Capture the cell that displays the provided text and extract its (x, y) central coordinate. 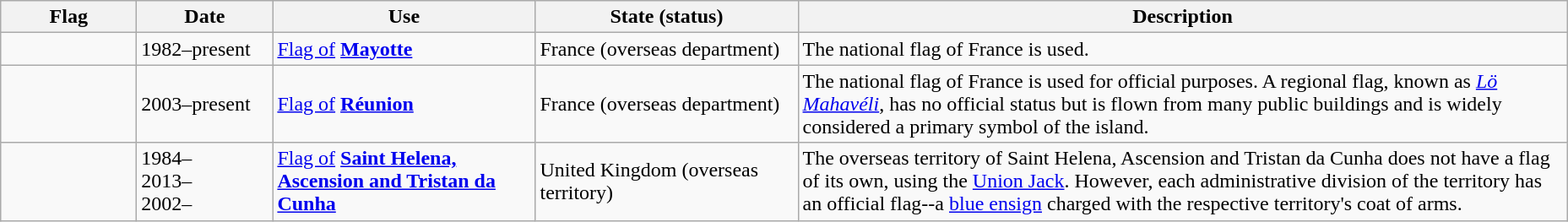
Date (204, 17)
Flag (69, 17)
1984–2013–2002– (204, 181)
1982–present (204, 49)
Description (1182, 17)
Use (404, 17)
Flag of Saint Helena, Ascension and Tristan da Cunha (404, 181)
State (status) (667, 17)
The national flag of France is used. (1182, 49)
2003–present (204, 104)
United Kingdom (overseas territory) (667, 181)
Flag of Réunion (404, 104)
Flag of Mayotte (404, 49)
